Identify which cell holds the provided text, then report its [x, y] central coordinate. 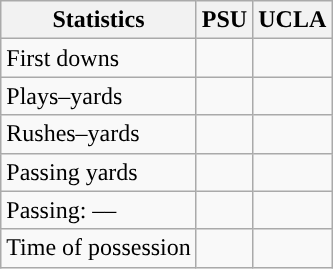
Passing: –– [99, 210]
Rushes–yards [99, 134]
UCLA [292, 20]
Plays–yards [99, 96]
Statistics [99, 20]
Passing yards [99, 172]
Time of possession [99, 248]
First downs [99, 58]
PSU [224, 20]
